Identify which cell holds the provided text, then report its (x, y) central coordinate. 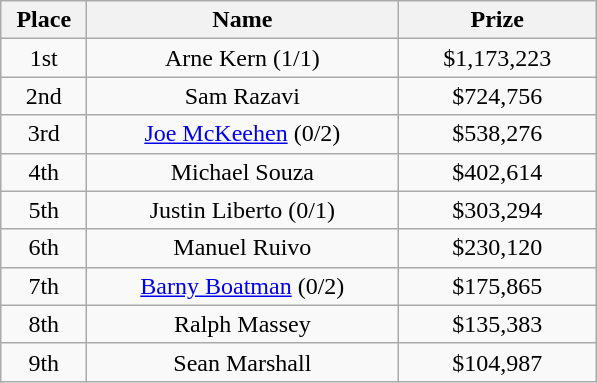
Justin Liberto (0/1) (242, 210)
6th (44, 248)
$303,294 (498, 210)
8th (44, 324)
7th (44, 286)
1st (44, 58)
Sam Razavi (242, 96)
Name (242, 20)
$538,276 (498, 134)
Place (44, 20)
5th (44, 210)
$1,173,223 (498, 58)
$135,383 (498, 324)
3rd (44, 134)
Barny Boatman (0/2) (242, 286)
$175,865 (498, 286)
$104,987 (498, 362)
Manuel Ruivo (242, 248)
Sean Marshall (242, 362)
$724,756 (498, 96)
$402,614 (498, 172)
Prize (498, 20)
4th (44, 172)
Arne Kern (1/1) (242, 58)
Joe McKeehen (0/2) (242, 134)
Ralph Massey (242, 324)
$230,120 (498, 248)
9th (44, 362)
2nd (44, 96)
Michael Souza (242, 172)
